Extract the (x, y) coordinate from the center of the cell holding the provided text.  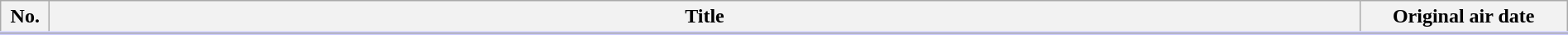
Title (705, 17)
No. (25, 17)
Original air date (1464, 17)
